Determine the [x, y] coordinate at the center of the cell enclosing the given text.  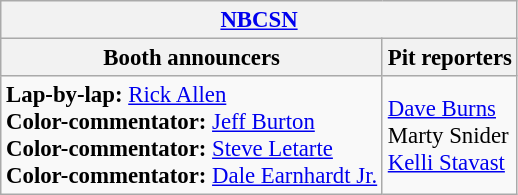
Pit reporters [450, 58]
Booth announcers [192, 58]
NBCSN [260, 20]
Dave BurnsMarty SniderKelli Stavast [450, 136]
Lap-by-lap: Rick AllenColor-commentator: Jeff BurtonColor-commentator: Steve LetarteColor-commentator: Dale Earnhardt Jr. [192, 136]
